Locate the cell with the specified text and output its [x, y] center coordinate. 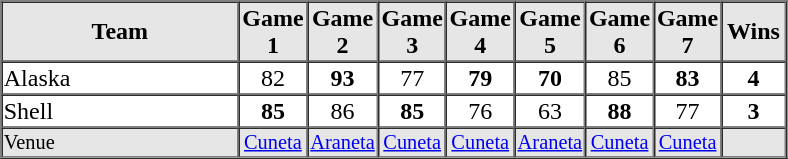
Game 1 [273, 32]
Game 4 [480, 32]
82 [273, 78]
Game 3 [412, 32]
3 [754, 110]
70 [550, 78]
Game 7 [688, 32]
Wins [754, 32]
88 [620, 110]
93 [342, 78]
83 [688, 78]
Game 2 [342, 32]
86 [342, 110]
Game 6 [620, 32]
Venue [120, 143]
Game 5 [550, 32]
Team [120, 32]
76 [480, 110]
Shell [120, 110]
4 [754, 78]
79 [480, 78]
Alaska [120, 78]
63 [550, 110]
